Search for the cell housing the specified text and yield its (X, Y) center coordinate. 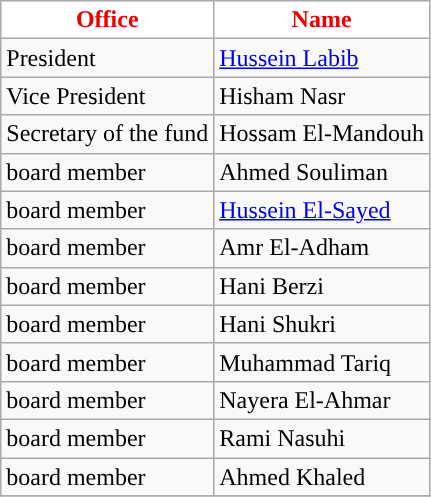
Muhammad Tariq (322, 362)
Hisham Nasr (322, 96)
Hani Shukri (322, 324)
President (108, 58)
Hossam El-Mandouh (322, 134)
Rami Nasuhi (322, 438)
Ahmed Souliman (322, 172)
Office (108, 20)
Nayera El-Ahmar (322, 400)
Hussein Labib (322, 58)
Hani Berzi (322, 286)
Amr El-Adham (322, 248)
Ahmed Khaled (322, 477)
Secretary of the fund (108, 134)
Name (322, 20)
Vice President (108, 96)
Hussein El-Sayed (322, 210)
